Output the [X, Y] coordinate of the center of the cell containing the given text.  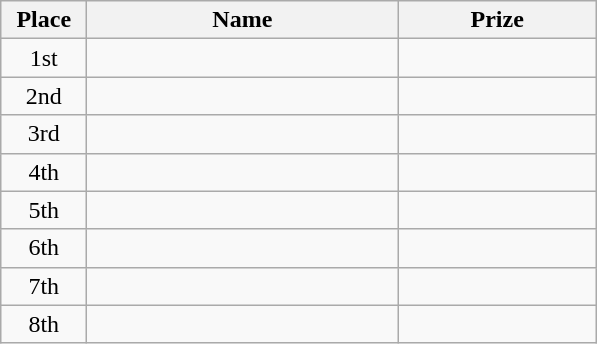
6th [44, 248]
3rd [44, 134]
Prize [498, 20]
5th [44, 210]
2nd [44, 96]
8th [44, 324]
1st [44, 58]
Place [44, 20]
4th [44, 172]
7th [44, 286]
Name [242, 20]
